Locate the cell with the specified text and output its [x, y] center coordinate. 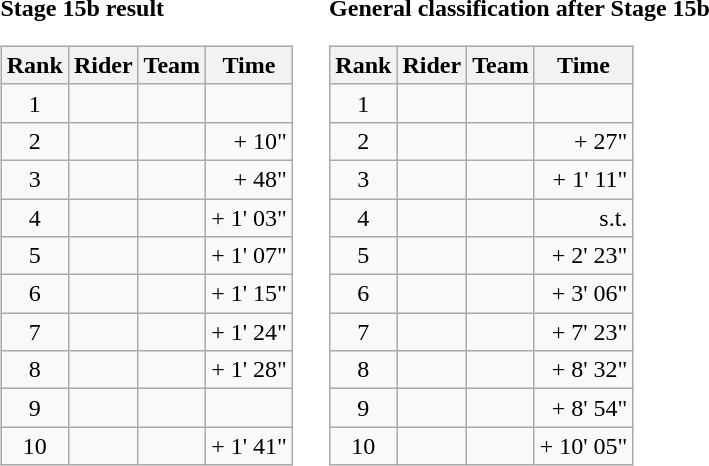
+ 10" [250, 141]
+ 7' 23" [584, 332]
+ 1' 28" [250, 370]
+ 8' 54" [584, 408]
+ 48" [250, 179]
+ 1' 15" [250, 294]
s.t. [584, 217]
+ 1' 11" [584, 179]
+ 3' 06" [584, 294]
+ 1' 41" [250, 446]
+ 1' 07" [250, 256]
+ 10' 05" [584, 446]
+ 2' 23" [584, 256]
+ 1' 03" [250, 217]
+ 8' 32" [584, 370]
+ 27" [584, 141]
+ 1' 24" [250, 332]
